Pinpoint the cell where the given text exists, returning its [X, Y] midpoint coordinate. 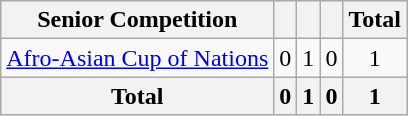
Afro-Asian Cup of Nations [138, 58]
Senior Competition [138, 20]
